Capture the cell that displays the provided text and extract its [x, y] central coordinate. 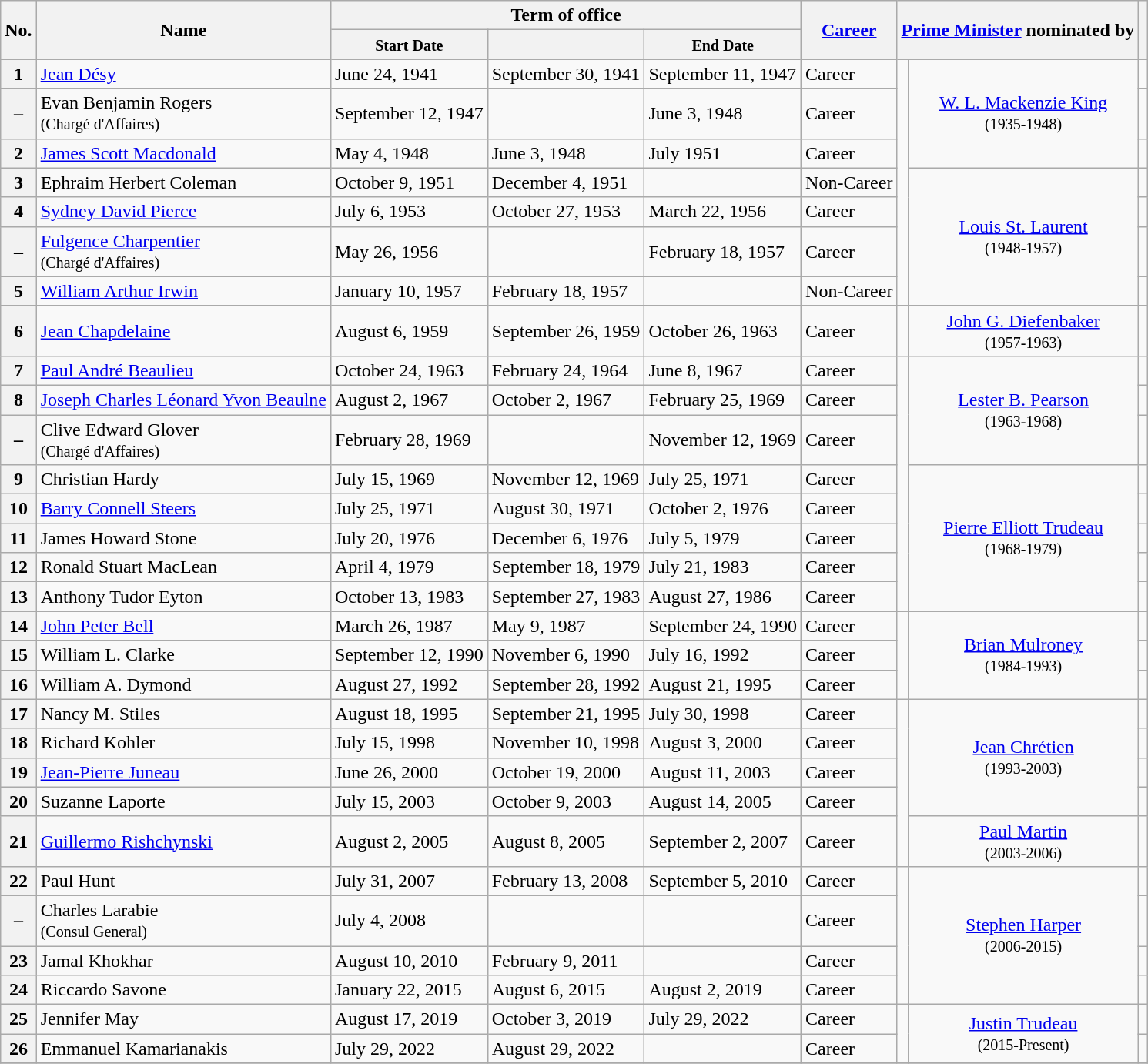
August 11, 2003 [723, 772]
Evan Benjamin Rogers(Chargé d'Affaires) [183, 114]
10 [18, 509]
Jamal Khokhar [183, 960]
July 21, 1983 [723, 567]
August 14, 2005 [723, 801]
12 [18, 567]
1 [18, 74]
13 [18, 597]
18 [18, 743]
February 13, 2008 [566, 881]
September 27, 1983 [566, 597]
Suzanne Laporte [183, 801]
October 3, 2019 [566, 1019]
September 2, 2007 [723, 841]
9 [18, 480]
September 12, 1990 [409, 655]
Nancy M. Stiles [183, 714]
Jean Désy [183, 74]
22 [18, 881]
James Howard Stone [183, 538]
September 18, 1979 [566, 567]
Prime Minister nominated by [1018, 30]
June 24, 1941 [409, 74]
September 12, 1947 [409, 114]
October 26, 1963 [723, 331]
October 13, 1983 [409, 597]
Term of office [565, 15]
End Date [723, 45]
September 24, 1990 [723, 626]
William L. Clarke [183, 655]
October 9, 2003 [566, 801]
February 24, 1964 [566, 370]
August 10, 2010 [409, 960]
20 [18, 801]
October 24, 1963 [409, 370]
Louis St. Laurent(1948-1957) [1022, 237]
November 6, 1990 [566, 655]
16 [18, 684]
15 [18, 655]
May 4, 1948 [409, 153]
6 [18, 331]
July 1951 [723, 153]
24 [18, 990]
8 [18, 400]
July 4, 2008 [409, 921]
February 9, 2011 [566, 960]
Sydney David Pierce [183, 212]
John G. Diefenbaker(1957-1963) [1022, 331]
December 4, 1951 [566, 182]
Paul Hunt [183, 881]
August 2, 1967 [409, 400]
October 27, 1953 [566, 212]
February 28, 1969 [409, 439]
Start Date [409, 45]
23 [18, 960]
Jean Chapdelaine [183, 331]
Joseph Charles Léonard Yvon Beaulne [183, 400]
26 [18, 1049]
2 [18, 153]
August 27, 1986 [723, 597]
July 30, 1998 [723, 714]
Jean Chrétien(1993-2003) [1022, 758]
Charles Larabie(Consul General) [183, 921]
July 15, 2003 [409, 801]
Jean-Pierre Juneau [183, 772]
Stephen Harper(2006-2015) [1022, 935]
September 5, 2010 [723, 881]
Guillermo Rishchynski [183, 841]
October 9, 1951 [409, 182]
11 [18, 538]
July 20, 1976 [409, 538]
August 30, 1971 [566, 509]
September 28, 1992 [566, 684]
January 22, 2015 [409, 990]
25 [18, 1019]
December 6, 1976 [566, 538]
July 6, 1953 [409, 212]
W. L. Mackenzie King(1935-1948) [1022, 114]
Pierre Elliott Trudeau(1968-1979) [1022, 538]
Lester B. Pearson(1963-1968) [1022, 410]
September 21, 1995 [566, 714]
July 15, 1998 [409, 743]
August 17, 2019 [409, 1019]
September 30, 1941 [566, 74]
April 4, 1979 [409, 567]
5 [18, 291]
July 16, 1992 [723, 655]
Anthony Tudor Eyton [183, 597]
May 26, 1956 [409, 251]
William Arthur Irwin [183, 291]
4 [18, 212]
August 2, 2019 [723, 990]
17 [18, 714]
Ronald Stuart MacLean [183, 567]
14 [18, 626]
Clive Edward Glover(Chargé d'Affaires) [183, 439]
Name [183, 30]
January 10, 1957 [409, 291]
July 5, 1979 [723, 538]
William A. Dymond [183, 684]
August 6, 1959 [409, 331]
Richard Kohler [183, 743]
Paul André Beaulieu [183, 370]
June 26, 2000 [409, 772]
7 [18, 370]
19 [18, 772]
June 8, 1967 [723, 370]
October 19, 2000 [566, 772]
Justin Trudeau(2015-Present) [1022, 1034]
Jennifer May [183, 1019]
August 21, 1995 [723, 684]
February 25, 1969 [723, 400]
July 15, 1969 [409, 480]
Christian Hardy [183, 480]
September 26, 1959 [566, 331]
August 3, 2000 [723, 743]
No. [18, 30]
Riccardo Savone [183, 990]
November 10, 1998 [566, 743]
James Scott Macdonald [183, 153]
August 2, 2005 [409, 841]
John Peter Bell [183, 626]
21 [18, 841]
Ephraim Herbert Coleman [183, 182]
August 29, 2022 [566, 1049]
Barry Connell Steers [183, 509]
Brian Mulroney(1984-1993) [1022, 655]
August 6, 2015 [566, 990]
Paul Martin(2003-2006) [1022, 841]
March 26, 1987 [409, 626]
September 11, 1947 [723, 74]
October 2, 1976 [723, 509]
March 22, 1956 [723, 212]
Fulgence Charpentier(Chargé d'Affaires) [183, 251]
July 31, 2007 [409, 881]
3 [18, 182]
August 18, 1995 [409, 714]
August 27, 1992 [409, 684]
August 8, 2005 [566, 841]
Emmanuel Kamarianakis [183, 1049]
October 2, 1967 [566, 400]
May 9, 1987 [566, 626]
